From the cell containing the given text, extract its center point as (X, Y) coordinate. 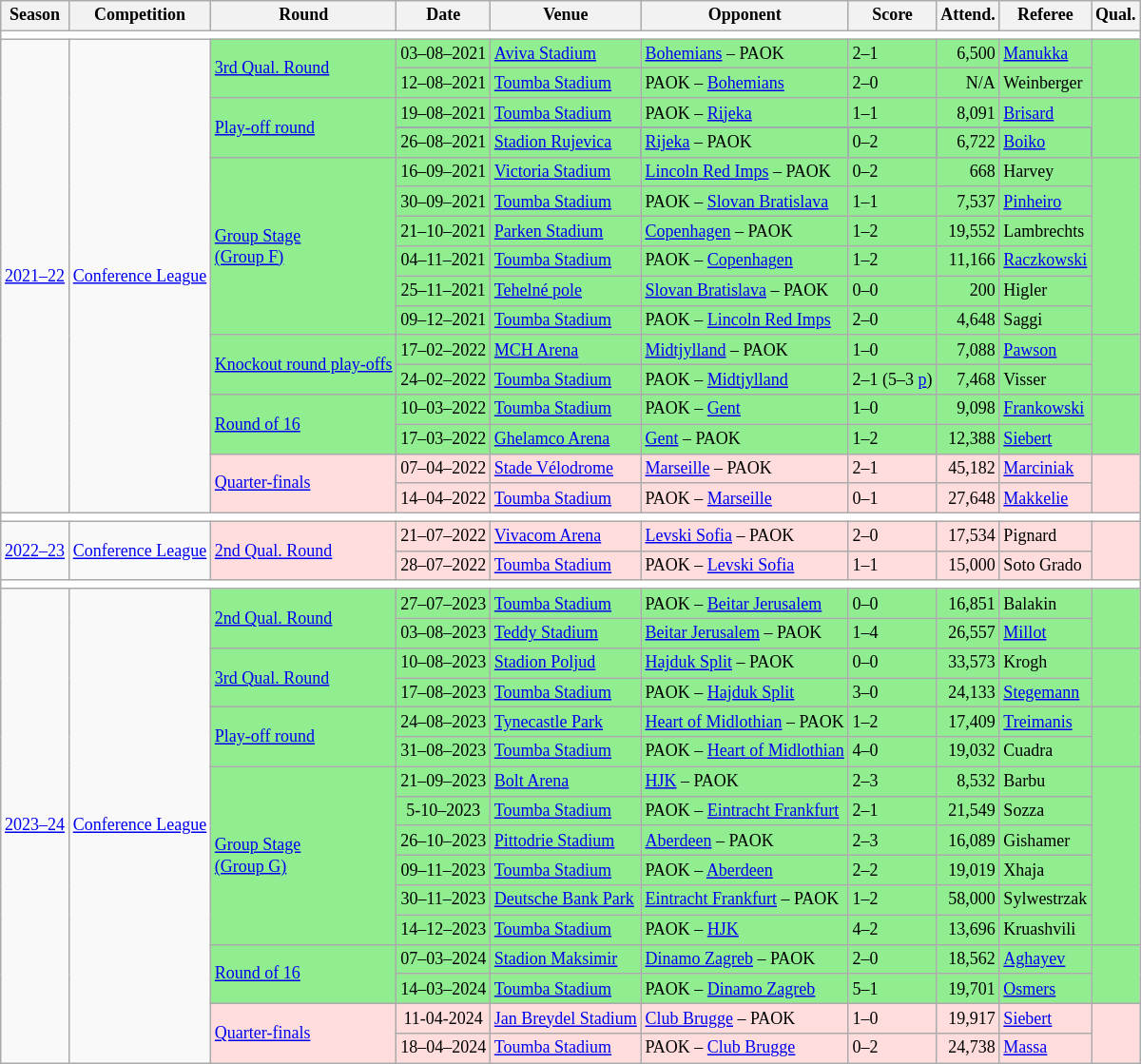
12–08–2021 (443, 84)
PAOK – HJK (745, 930)
Weinberger (1046, 84)
28–07–2022 (443, 565)
03–08–2023 (443, 633)
Sylwestrzak (1046, 900)
16,851 (968, 603)
PAOK – Heart of Midlothian (745, 751)
7,537 (968, 202)
17–03–2022 (443, 439)
Stadion Maksimir (567, 958)
PAOK – Bohemians (745, 84)
Saggi (1046, 319)
4,648 (968, 319)
Bohemians – PAOK (745, 53)
Aviva Stadium (567, 53)
17,409 (968, 723)
Group Stage (Group G) (304, 856)
Raczkowski (1046, 261)
Osmers (1046, 989)
9,098 (968, 409)
PAOK – Slovan Bratislava (745, 202)
Cuadra (1046, 751)
Eintracht Frankfurt – PAOK (745, 900)
19,032 (968, 751)
Harvey (1046, 171)
5–1 (892, 989)
Tynecastle Park (567, 723)
10–08–2023 (443, 662)
PAOK – Hajduk Split (745, 692)
27,648 (968, 498)
Venue (567, 15)
19,019 (968, 871)
PAOK – Club Brugge (745, 1048)
Victoria Stadium (567, 171)
Higler (1046, 291)
30–11–2023 (443, 900)
27–07–2023 (443, 603)
Levski Sofia – PAOK (745, 536)
03–08–2021 (443, 53)
Vivacom Arena (567, 536)
Ghelamco Arena (567, 439)
2021–22 (35, 276)
Group Stage (Group F) (304, 245)
26–08–2021 (443, 143)
Gishamer (1046, 841)
Parken Stadium (567, 232)
07–04–2022 (443, 468)
16,089 (968, 841)
PAOK – Aberdeen (745, 871)
0–1 (892, 498)
09–12–2021 (443, 319)
Date (443, 15)
Visser (1046, 378)
Makkelie (1046, 498)
Midtjylland – PAOK (745, 350)
17–08–2023 (443, 692)
PAOK – Levski Sofia (745, 565)
16–09–2021 (443, 171)
8,532 (968, 782)
Brisard (1046, 112)
12,388 (968, 439)
Xhaja (1046, 871)
Gent – PAOK (745, 439)
Aghayev (1046, 958)
Lambrechts (1046, 232)
26,557 (968, 633)
14–04–2022 (443, 498)
PAOK – Marseille (745, 498)
Competition (139, 15)
2023–24 (35, 825)
25–11–2021 (443, 291)
Marciniak (1046, 468)
668 (968, 171)
21–09–2023 (443, 782)
Stadion Poljud (567, 662)
Soto Grado (1046, 565)
4–2 (892, 930)
Teddy Stadium (567, 633)
Marseille – PAOK (745, 468)
PAOK – Lincoln Red Imps (745, 319)
24,738 (968, 1048)
PAOK – Rijeka (745, 112)
09–11–2023 (443, 871)
21–07–2022 (443, 536)
MCH Arena (567, 350)
17,534 (968, 536)
Copenhagen – PAOK (745, 232)
Balakin (1046, 603)
17–02–2022 (443, 350)
Season (35, 15)
2–2 (892, 871)
Beitar Jerusalem – PAOK (745, 633)
Score (892, 15)
04–11–2021 (443, 261)
6,722 (968, 143)
Treimanis (1046, 723)
7,088 (968, 350)
58,000 (968, 900)
31–08–2023 (443, 751)
24–08–2023 (443, 723)
Stadion Rujevica (567, 143)
14–03–2024 (443, 989)
7,468 (968, 378)
Qual. (1116, 15)
Aberdeen – PAOK (745, 841)
Round (304, 15)
PAOK – Gent (745, 409)
10–03–2022 (443, 409)
Lincoln Red Imps – PAOK (745, 171)
18–04–2024 (443, 1048)
Tehelné pole (567, 291)
Pittodrie Stadium (567, 841)
Deutsche Bank Park (567, 900)
Dinamo Zagreb – PAOK (745, 958)
1–4 (892, 633)
21,549 (968, 810)
4–0 (892, 751)
Krogh (1046, 662)
8,091 (968, 112)
PAOK – Copenhagen (745, 261)
07–03–2024 (443, 958)
19,701 (968, 989)
30–09–2021 (443, 202)
Pignard (1046, 536)
6,500 (968, 53)
Bolt Arena (567, 782)
Pawson (1046, 350)
15,000 (968, 565)
Sozza (1046, 810)
Stade Vélodrome (567, 468)
Pinheiro (1046, 202)
PAOK – Beitar Jerusalem (745, 603)
Boiko (1046, 143)
Millot (1046, 633)
Referee (1046, 15)
21–10–2021 (443, 232)
33,573 (968, 662)
19,552 (968, 232)
Barbu (1046, 782)
Club Brugge – PAOK (745, 1017)
Slovan Bratislava – PAOK (745, 291)
Opponent (745, 15)
N/A (968, 84)
Rijeka – PAOK (745, 143)
Manukka (1046, 53)
5-10–2023 (443, 810)
Hajduk Split – PAOK (745, 662)
19,917 (968, 1017)
24–02–2022 (443, 378)
Frankowski (1046, 409)
HJK – PAOK (745, 782)
Heart of Midlothian – PAOK (745, 723)
18,562 (968, 958)
PAOK – Eintracht Frankfurt (745, 810)
Stegemann (1046, 692)
Attend. (968, 15)
PAOK – Midtjylland (745, 378)
Jan Breydel Stadium (567, 1017)
26–10–2023 (443, 841)
Knockout round play-offs (304, 364)
45,182 (968, 468)
3–0 (892, 692)
19–08–2021 (443, 112)
200 (968, 291)
14–12–2023 (443, 930)
24,133 (968, 692)
Massa (1046, 1048)
11,166 (968, 261)
11-04-2024 (443, 1017)
2–1 (5–3 p) (892, 378)
13,696 (968, 930)
Kruashvili (1046, 930)
2022–23 (35, 551)
PAOK – Dinamo Zagreb (745, 989)
